For the text-containing cell, return its midpoint in (X, Y) coordinate format. 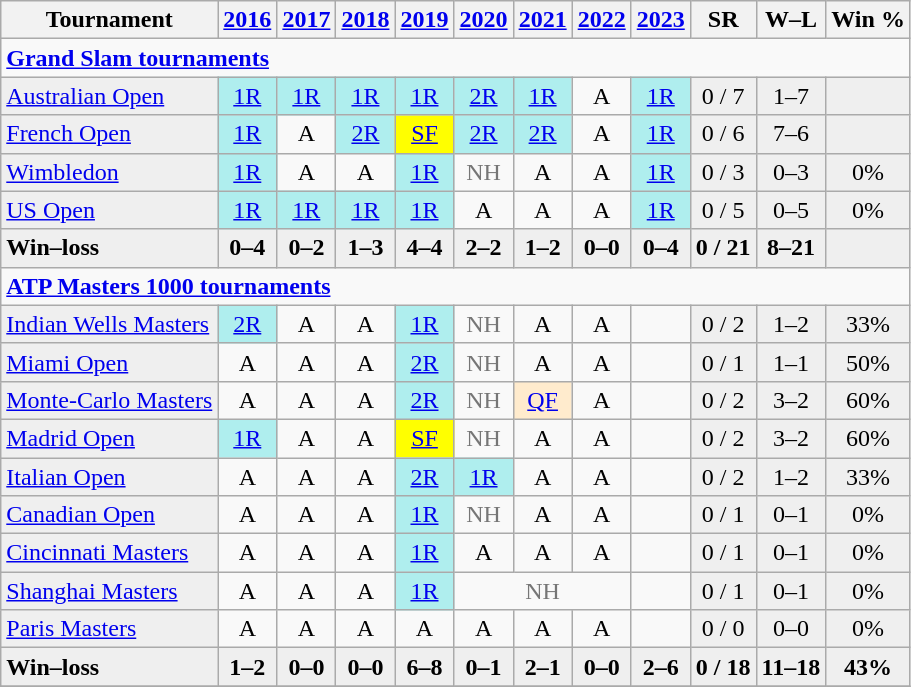
0 / 0 (723, 629)
0–5 (791, 210)
0 / 7 (723, 96)
Win % (868, 20)
0 / 5 (723, 210)
2022 (602, 20)
QF (542, 400)
2–6 (660, 667)
1–7 (791, 96)
Madrid Open (110, 438)
2019 (424, 20)
Grand Slam tournaments (456, 58)
0 / 21 (723, 248)
0 / 18 (723, 667)
1–1 (791, 362)
Tournament (110, 20)
Wimbledon (110, 172)
US Open (110, 210)
43% (868, 667)
8–21 (791, 248)
0–2 (306, 248)
2–1 (542, 667)
Indian Wells Masters (110, 324)
2017 (306, 20)
50% (868, 362)
4–4 (424, 248)
Monte-Carlo Masters (110, 400)
French Open (110, 134)
2018 (366, 20)
Paris Masters (110, 629)
Italian Open (110, 477)
6–8 (424, 667)
1–3 (366, 248)
SR (723, 20)
2021 (542, 20)
Canadian Open (110, 515)
Shanghai Masters (110, 591)
W–L (791, 20)
0–3 (791, 172)
0 / 3 (723, 172)
11–18 (791, 667)
2023 (660, 20)
0 / 6 (723, 134)
2020 (484, 20)
Miami Open (110, 362)
2–2 (484, 248)
Australian Open (110, 96)
ATP Masters 1000 tournaments (456, 286)
2016 (248, 20)
7–6 (791, 134)
Cincinnati Masters (110, 553)
